Find where the given text appears and provide that cell's center as (X, Y) coordinate. 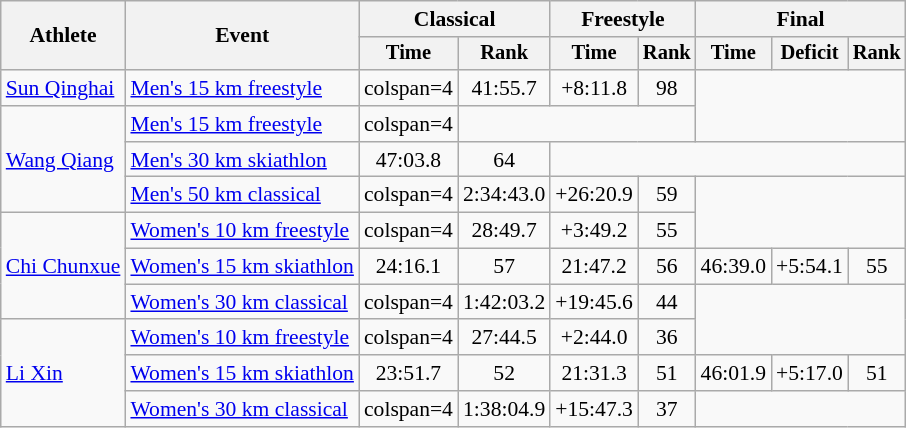
56 (667, 267)
+3:49.2 (594, 231)
52 (504, 373)
47:03.8 (408, 160)
+19:45.6 (594, 302)
Li Xin (64, 374)
41:55.7 (504, 88)
2:34:43.0 (504, 195)
+15:47.3 (594, 409)
64 (504, 160)
57 (504, 267)
Freestyle (622, 19)
24:16.1 (408, 267)
98 (667, 88)
28:49.7 (504, 231)
Men's 30 km skiathlon (242, 160)
Deficit (810, 54)
21:31.3 (594, 373)
+26:20.9 (594, 195)
+2:44.0 (594, 338)
+5:17.0 (810, 373)
37 (667, 409)
+8:11.8 (594, 88)
1:42:03.2 (504, 302)
36 (667, 338)
21:47.2 (594, 267)
Chi Chunxue (64, 266)
Men's 50 km classical (242, 195)
46:01.9 (734, 373)
Athlete (64, 36)
46:39.0 (734, 267)
27:44.5 (504, 338)
Classical (454, 19)
1:38:04.9 (504, 409)
59 (667, 195)
Final (801, 19)
44 (667, 302)
Wang Qiang (64, 160)
23:51.7 (408, 373)
+5:54.1 (810, 267)
Event (242, 36)
Sun Qinghai (64, 88)
